Provide the (X, Y) coordinate of the cell's center where the given text is located.  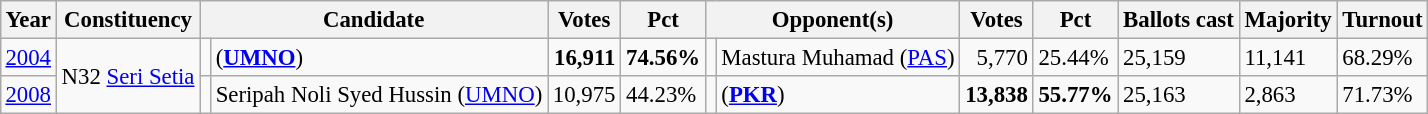
55.77% (1076, 95)
5,770 (996, 57)
(PKR) (838, 95)
Majority (1288, 20)
71.73% (1382, 95)
Opponent(s) (832, 20)
25,159 (1178, 57)
N32 Seri Setia (128, 76)
10,975 (584, 95)
2,863 (1288, 95)
Seripah Noli Syed Hussin (UMNO) (378, 95)
44.23% (664, 95)
2008 (28, 95)
Ballots cast (1178, 20)
2004 (28, 57)
11,141 (1288, 57)
16,911 (584, 57)
Turnout (1382, 20)
13,838 (996, 95)
68.29% (1382, 57)
Mastura Muhamad (PAS) (838, 57)
(UMNO) (378, 57)
25,163 (1178, 95)
Year (28, 20)
25.44% (1076, 57)
Candidate (374, 20)
Constituency (128, 20)
74.56% (664, 57)
